Pinpoint the cell where the given text exists, returning its [X, Y] midpoint coordinate. 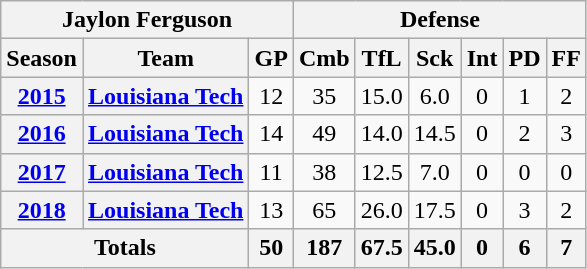
13 [271, 210]
2017 [42, 172]
Season [42, 58]
15.0 [382, 96]
14 [271, 134]
TfL [382, 58]
11 [271, 172]
Jaylon Ferguson [148, 20]
12 [271, 96]
PD [524, 58]
12.5 [382, 172]
7 [566, 248]
187 [324, 248]
38 [324, 172]
50 [271, 248]
6.0 [434, 96]
Cmb [324, 58]
65 [324, 210]
67.5 [382, 248]
2018 [42, 210]
Team [165, 58]
6 [524, 248]
49 [324, 134]
Defense [440, 20]
14.5 [434, 134]
26.0 [382, 210]
Sck [434, 58]
2015 [42, 96]
14.0 [382, 134]
17.5 [434, 210]
1 [524, 96]
45.0 [434, 248]
35 [324, 96]
FF [566, 58]
Int [482, 58]
Totals [125, 248]
2016 [42, 134]
GP [271, 58]
7.0 [434, 172]
